Search for the cell housing the specified text and yield its (x, y) center coordinate. 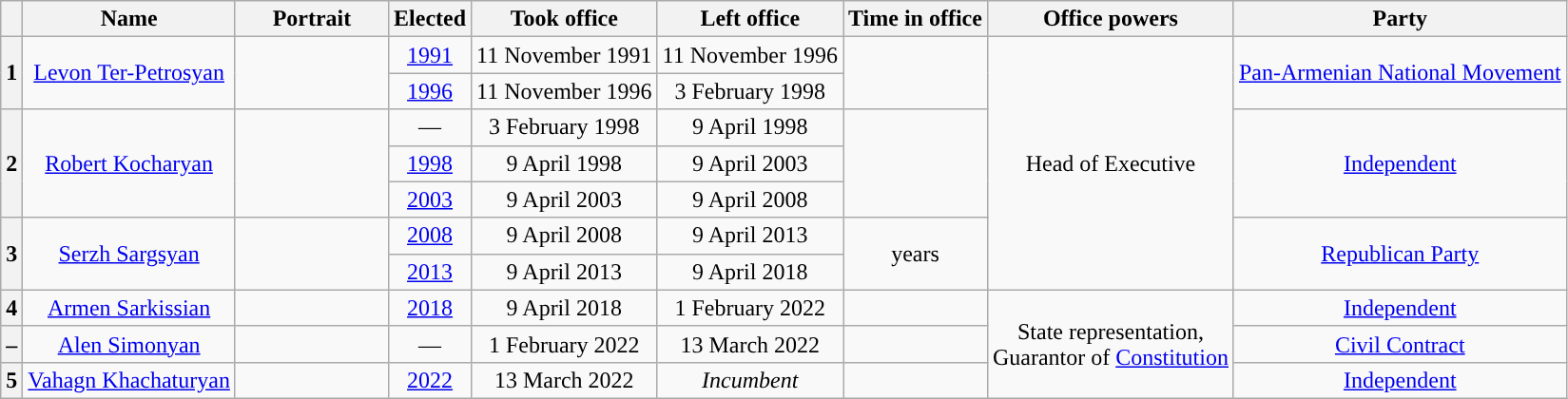
Incumbent (749, 380)
5 (11, 380)
2008 (430, 236)
years (915, 254)
Head of Executive (1111, 163)
Time in office (915, 19)
2 (11, 163)
– (11, 344)
Civil Contract (1400, 344)
2013 (430, 272)
1 (11, 73)
2003 (430, 199)
2022 (430, 380)
Name (129, 19)
Levon Ter-Petrosyan (129, 73)
Took office (565, 19)
Alen Simonyan (129, 344)
Portrait (312, 19)
Pan-Armenian National Movement (1400, 73)
1991 (430, 55)
State representation,Guarantor of Constitution (1111, 344)
Republican Party (1400, 254)
Party (1400, 19)
Elected (430, 19)
Vahagn Khachaturyan (129, 380)
Office powers (1111, 19)
1996 (430, 91)
3 (11, 254)
4 (11, 308)
11 November 1991 (565, 55)
2018 (430, 308)
Left office (749, 19)
Serzh Sargsyan (129, 254)
Robert Kocharyan (129, 163)
1998 (430, 163)
Armen Sarkissian (129, 308)
